Output the [X, Y] coordinate of the center of the cell containing the given text.  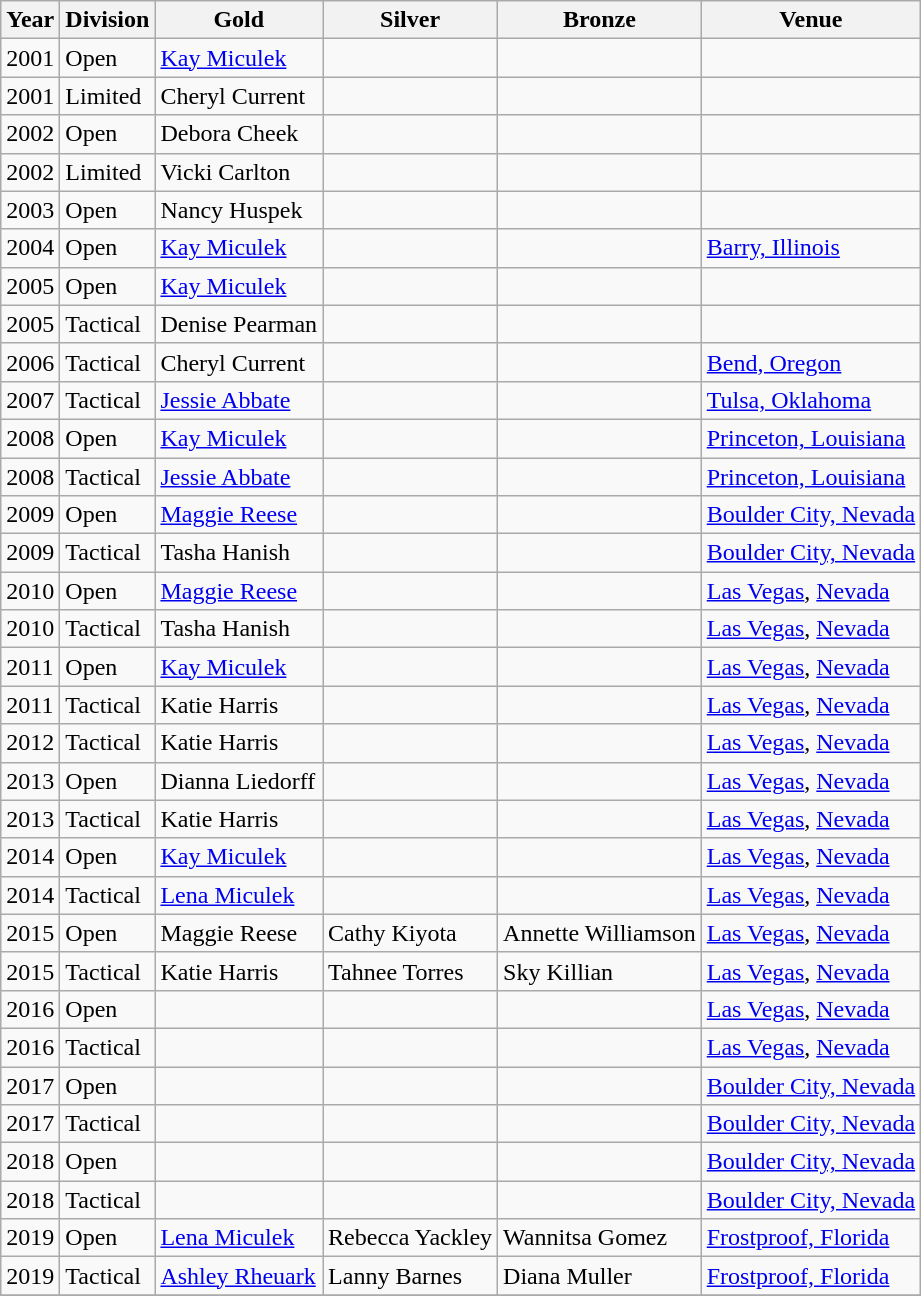
Bronze [600, 20]
Wannitsa Gomez [600, 1238]
Vicki Carlton [239, 172]
2007 [30, 400]
Annette Williamson [600, 933]
Silver [410, 20]
Dianna Liedorff [239, 781]
Tahnee Torres [410, 971]
Tulsa, Oklahoma [810, 400]
Barry, Illinois [810, 248]
Year [30, 20]
Denise Pearman [239, 324]
Venue [810, 20]
2006 [30, 362]
Debora Cheek [239, 134]
Gold [239, 20]
2003 [30, 210]
Bend, Oregon [810, 362]
Cathy Kiyota [410, 933]
Sky Killian [600, 971]
Rebecca Yackley [410, 1238]
Division [108, 20]
2012 [30, 743]
2004 [30, 248]
Ashley Rheuark [239, 1276]
Diana Muller [600, 1276]
Lanny Barnes [410, 1276]
Nancy Huspek [239, 210]
